Output the [X, Y] coordinate of the center of the cell containing the given text.  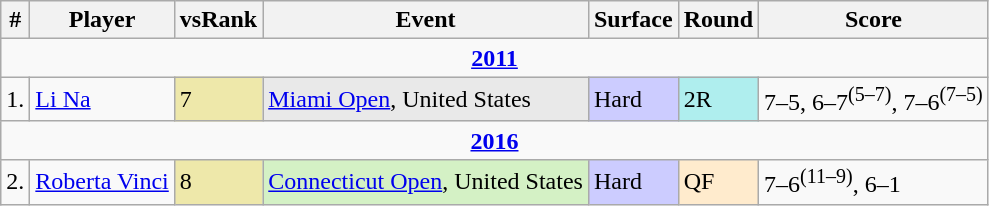
Li Na [102, 100]
8 [218, 182]
7–5, 6–7(5–7), 7–6(7–5) [874, 100]
Event [426, 20]
1. [16, 100]
2011 [494, 58]
Connecticut Open, United States [426, 182]
# [16, 20]
Player [102, 20]
2R [718, 100]
Roberta Vinci [102, 182]
Miami Open, United States [426, 100]
vsRank [218, 20]
2016 [494, 140]
QF [718, 182]
7 [218, 100]
Round [718, 20]
Surface [633, 20]
7–6(11–9), 6–1 [874, 182]
Score [874, 20]
2. [16, 182]
